Capture the cell that displays the provided text and extract its [X, Y] central coordinate. 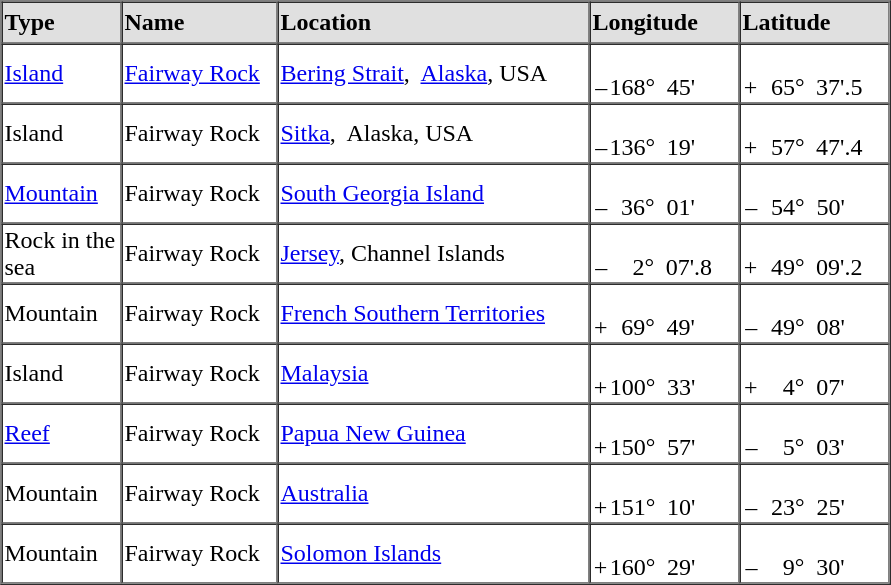
Reef [62, 434]
Bering Strait, Alaska, USA [434, 74]
Australia [434, 494]
+ 150° 57' [665, 434]
45' [702, 88]
+ 57° 47'.4 [815, 134]
– 5° 03' [815, 434]
+ 151° 10' [665, 494]
33' [702, 388]
French Southern Territories [434, 314]
– 36° 01' [665, 194]
+ 65° 37'.5 [815, 74]
150° [631, 448]
Jersey, Channel Islands [434, 254]
19' [702, 148]
South Georgia Island [434, 194]
37'.5 [851, 88]
23° [780, 508]
– 2° 07'.8 [665, 254]
57' [702, 448]
07'.8 [702, 268]
03' [851, 448]
Longitude [665, 23]
– 54° 50' [815, 194]
100° [631, 388]
Type [62, 23]
57° [780, 148]
Name [200, 23]
10' [702, 508]
50' [851, 208]
– 49° 08' [815, 314]
+ 160° 29' [665, 554]
168° [631, 88]
160° [631, 568]
Papua New Guinea [434, 434]
+ 69° 49' [665, 314]
49' [701, 328]
25' [851, 508]
47'.4 [851, 148]
65° [780, 88]
9° [780, 568]
Rock in the sea [62, 254]
– 9° 30' [815, 554]
69° [630, 328]
– 136° 19' [665, 134]
54° [780, 208]
4° [780, 388]
29' [702, 568]
30' [851, 568]
+ 49° 09'.2 [815, 254]
– 23° 25' [815, 494]
Malaysia [434, 374]
36° [630, 208]
01' [701, 208]
– 168° 45' [665, 74]
5° [780, 448]
2° [630, 268]
Sitka, Alaska, USA [434, 134]
Latitude [815, 23]
151° [631, 508]
+ 4° 07' [815, 374]
07' [851, 388]
136° [631, 148]
09'.2 [851, 268]
08' [851, 328]
Location [434, 23]
Solomon Islands [434, 554]
+ 100° 33' [665, 374]
